Provide the (x, y) coordinate of the cell's center where the given text is located.  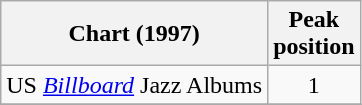
US Billboard Jazz Albums (134, 85)
1 (314, 85)
Peakposition (314, 34)
Chart (1997) (134, 34)
